Detect which cell encompasses the target text, then output its (x, y) center coordinate. 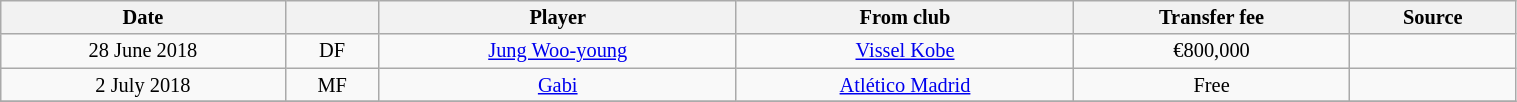
Date (143, 17)
Player (558, 17)
28 June 2018 (143, 51)
Jung Woo-young (558, 51)
DF (332, 51)
Free (1212, 85)
MF (332, 85)
Vissel Kobe (904, 51)
From club (904, 17)
Gabi (558, 85)
Source (1432, 17)
Transfer fee (1212, 17)
2 July 2018 (143, 85)
Atlético Madrid (904, 85)
€800,000 (1212, 51)
